Output the (x, y) coordinate of the center of the cell containing the given text.  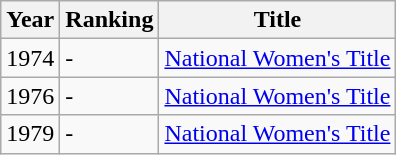
Ranking (110, 20)
Title (278, 20)
Year (30, 20)
1974 (30, 58)
1976 (30, 96)
1979 (30, 134)
